Output the [x, y] coordinate of the center of the cell containing the given text.  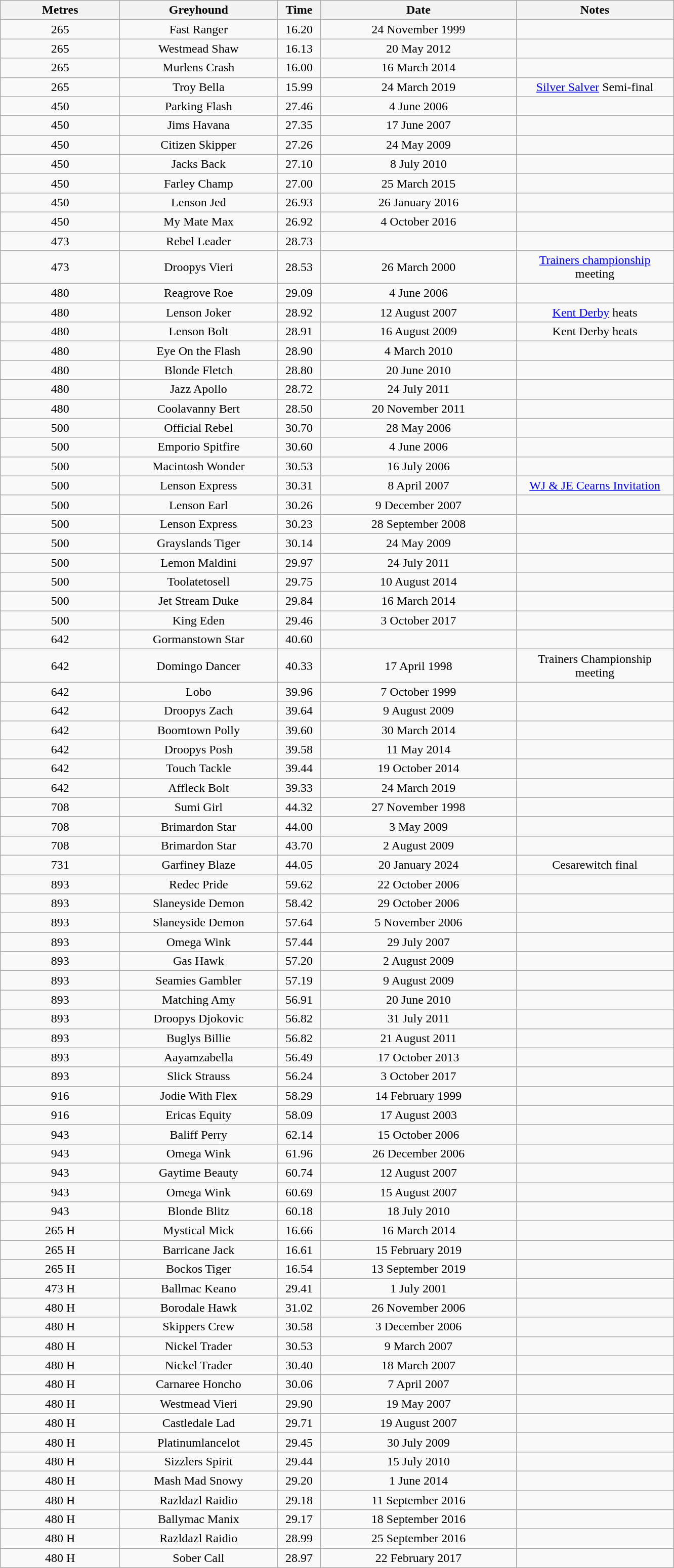
4 October 2016 [418, 221]
30.14 [299, 543]
29 July 2007 [418, 942]
29.44 [299, 1461]
Slick Strauss [198, 1077]
28.73 [299, 241]
Blonde Fletch [198, 370]
29 October 2006 [418, 904]
20 January 2024 [418, 865]
11 May 2014 [418, 749]
16.54 [299, 1269]
44.00 [299, 826]
Official Rebel [198, 428]
57.19 [299, 980]
60.18 [299, 1212]
30.26 [299, 505]
30 July 2009 [418, 1442]
Droopys Djokovic [198, 1019]
28.92 [299, 312]
15.99 [299, 87]
Lobo [198, 692]
Greyhound [198, 10]
39.64 [299, 711]
20 November 2011 [418, 409]
16 July 2006 [418, 466]
Notes [595, 10]
Metres [60, 10]
44.32 [299, 807]
31.02 [299, 1308]
Garfiney Blaze [198, 865]
3 May 2009 [418, 826]
Blonde Blitz [198, 1212]
Rebel Leader [198, 241]
7 April 2007 [418, 1384]
Jet Stream Duke [198, 601]
26 December 2006 [418, 1153]
27.00 [299, 183]
29.45 [299, 1442]
29.46 [299, 620]
11 September 2016 [418, 1500]
18 September 2016 [418, 1519]
Lenson Jed [198, 202]
Westmead Shaw [198, 49]
27.10 [299, 164]
8 July 2010 [418, 164]
18 July 2010 [418, 1212]
29.97 [299, 563]
39.60 [299, 730]
57.64 [299, 923]
26 November 2006 [418, 1308]
Lenson Earl [198, 505]
25 March 2015 [418, 183]
29.17 [299, 1519]
61.96 [299, 1153]
Westmead Vieri [198, 1404]
Jacks Back [198, 164]
16.66 [299, 1231]
Farley Champ [198, 183]
24 November 1999 [418, 29]
Skippers Crew [198, 1327]
17 October 2013 [418, 1057]
Trainers Championship meeting [595, 665]
29.18 [299, 1500]
Date [418, 10]
27 November 1998 [418, 807]
Droopys Zach [198, 711]
22 October 2006 [418, 884]
27.35 [299, 125]
58.09 [299, 1115]
15 February 2019 [418, 1250]
60.74 [299, 1173]
17 April 1998 [418, 665]
Trainers championship meeting [595, 267]
4 March 2010 [418, 351]
58.42 [299, 904]
731 [60, 865]
Lenson Bolt [198, 332]
Fast Ranger [198, 29]
1 June 2014 [418, 1481]
WJ & JE Cearns Invitation [595, 485]
Jodie With Flex [198, 1096]
Platinumlancelot [198, 1442]
40.33 [299, 665]
28 May 2006 [418, 428]
Mystical Mick [198, 1231]
39.44 [299, 769]
Carnaree Honcho [198, 1384]
43.70 [299, 845]
Ballymac Manix [198, 1519]
16 August 2009 [418, 332]
Macintosh Wonder [198, 466]
30.70 [299, 428]
7 October 1999 [418, 692]
29.75 [299, 582]
Aayamzabella [198, 1057]
39.96 [299, 692]
19 May 2007 [418, 1404]
My Mate Max [198, 221]
5 November 2006 [418, 923]
Gaytime Beauty [198, 1173]
Ballmac Keano [198, 1288]
62.14 [299, 1134]
Matching Amy [198, 1000]
39.58 [299, 749]
Citizen Skipper [198, 145]
Gas Hawk [198, 961]
Murlens Crash [198, 68]
29.20 [299, 1481]
22 February 2017 [418, 1558]
Buglys Billie [198, 1038]
30.31 [299, 485]
59.62 [299, 884]
58.29 [299, 1096]
Reagrove Roe [198, 293]
Jazz Apollo [198, 389]
30.40 [299, 1365]
Ericas Equity [198, 1115]
28 September 2008 [418, 524]
17 June 2007 [418, 125]
Seamies Gambler [198, 980]
Troy Bella [198, 87]
26.93 [299, 202]
Lenson Joker [198, 312]
1 July 2001 [418, 1288]
30.23 [299, 524]
9 March 2007 [418, 1346]
28.91 [299, 332]
17 August 2003 [418, 1115]
Touch Tackle [198, 769]
28.72 [299, 389]
16.20 [299, 29]
60.69 [299, 1192]
28.80 [299, 370]
Silver Salver Semi-final [595, 87]
15 July 2010 [418, 1461]
Jims Havana [198, 125]
28.99 [299, 1539]
56.91 [299, 1000]
39.33 [299, 788]
Affleck Bolt [198, 788]
Sizzlers Spirit [198, 1461]
30.06 [299, 1384]
Droopys Vieri [198, 267]
Eye On the Flash [198, 351]
56.49 [299, 1057]
27.26 [299, 145]
Grayslands Tiger [198, 543]
25 September 2016 [418, 1539]
18 March 2007 [418, 1365]
29.41 [299, 1288]
13 September 2019 [418, 1269]
28.90 [299, 351]
Mash Mad Snowy [198, 1481]
Redec Pride [198, 884]
28.97 [299, 1558]
Gormanstown Star [198, 640]
Barricane Jack [198, 1250]
29.71 [299, 1423]
Borodale Hawk [198, 1308]
Domingo Dancer [198, 665]
30 March 2014 [418, 730]
Lemon Maldini [198, 563]
Bockos Tiger [198, 1269]
16.13 [299, 49]
16.61 [299, 1250]
Boomtown Polly [198, 730]
Sober Call [198, 1558]
14 February 1999 [418, 1096]
56.24 [299, 1077]
Castledale Lad [198, 1423]
57.44 [299, 942]
29.84 [299, 601]
9 December 2007 [418, 505]
15 October 2006 [418, 1134]
King Eden [198, 620]
10 August 2014 [418, 582]
26 January 2016 [418, 202]
26 March 2000 [418, 267]
28.50 [299, 409]
3 December 2006 [418, 1327]
473 H [60, 1288]
Droopys Posh [198, 749]
Toolatetosell [198, 582]
28.53 [299, 267]
29.09 [299, 293]
Time [299, 10]
Parking Flash [198, 106]
31 July 2011 [418, 1019]
57.20 [299, 961]
Sumi Girl [198, 807]
Emporio Spitfire [198, 447]
Coolavanny Bert [198, 409]
15 August 2007 [418, 1192]
20 May 2012 [418, 49]
30.58 [299, 1327]
19 August 2007 [418, 1423]
16.00 [299, 68]
Cesarewitch final [595, 865]
29.90 [299, 1404]
27.46 [299, 106]
8 April 2007 [418, 485]
44.05 [299, 865]
19 October 2014 [418, 769]
21 August 2011 [418, 1038]
Baliff Perry [198, 1134]
30.60 [299, 447]
40.60 [299, 640]
26.92 [299, 221]
